Locate the cell with the specified text and output its (x, y) center coordinate. 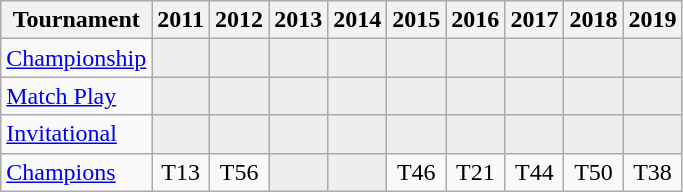
2018 (594, 20)
T56 (240, 172)
2011 (181, 20)
2012 (240, 20)
T13 (181, 172)
T46 (416, 172)
Invitational (76, 134)
T38 (652, 172)
2019 (652, 20)
Match Play (76, 96)
2014 (358, 20)
2015 (416, 20)
T21 (476, 172)
Championship (76, 58)
Tournament (76, 20)
T44 (534, 172)
2017 (534, 20)
T50 (594, 172)
2016 (476, 20)
2013 (298, 20)
Champions (76, 172)
